Identify which cell holds the provided text, then report its (X, Y) central coordinate. 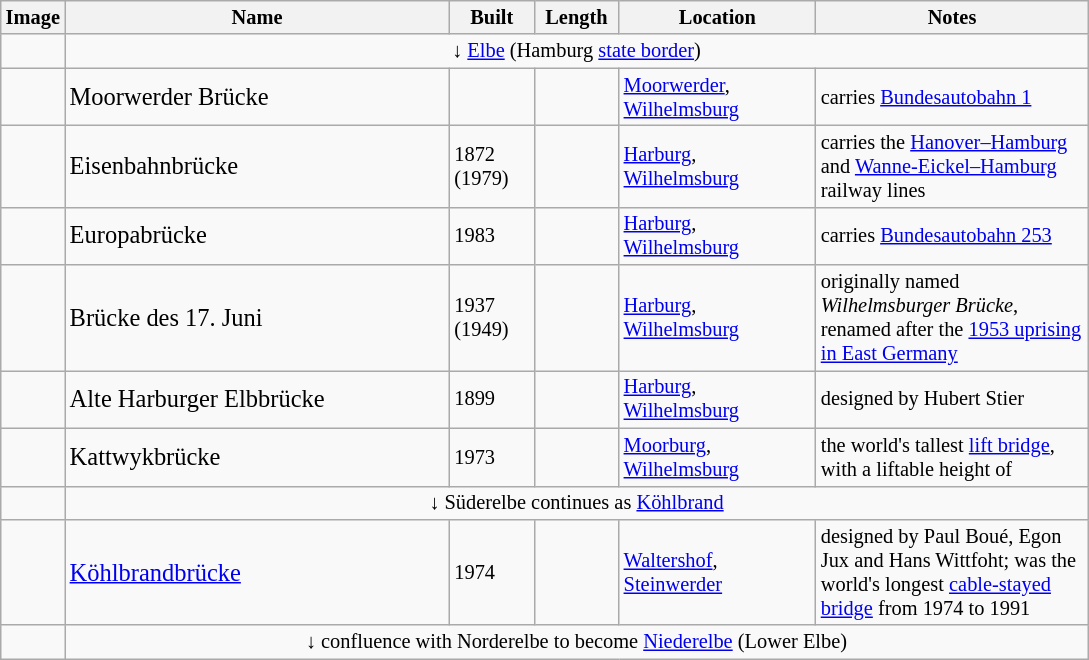
Length (576, 17)
Moorwerder Brücke (258, 97)
carries Bundesautobahn 1 (952, 97)
1937 (1949) (492, 318)
the world's tallest lift bridge, with a liftable height of (952, 457)
Name (258, 17)
Europabrücke (258, 236)
Moorwerder, Wilhelmsburg (718, 97)
designed by Hubert Stier (952, 399)
↓ Elbe (Hamburg state border) (576, 51)
Moorburg, Wilhelmsburg (718, 457)
Notes (952, 17)
Built (492, 17)
1973 (492, 457)
Kattwykbrücke (258, 457)
Eisenbahnbrücke (258, 166)
Location (718, 17)
↓ confluence with Norderelbe to become Niederelbe (Lower Elbe) (576, 642)
Image (33, 17)
originally named Wilhelmsburger Brücke, renamed after the 1953 uprising in East Germany (952, 318)
1872 (1979) (492, 166)
1974 (492, 572)
Waltershof, Steinwerder (718, 572)
1983 (492, 236)
carries the Hanover–Hamburg and Wanne-Eickel–Hamburg railway lines (952, 166)
↓ Süderelbe continues as Köhlbrand (576, 503)
Alte Harburger Elbbrücke (258, 399)
1899 (492, 399)
carries Bundesautobahn 253 (952, 236)
designed by Paul Boué, Egon Jux and Hans Wittfoht; was the world's longest cable-stayed bridge from 1974 to 1991 (952, 572)
Brücke des 17. Juni (258, 318)
Köhlbrandbrücke (258, 572)
